Search for the cell housing the specified text and yield its [X, Y] center coordinate. 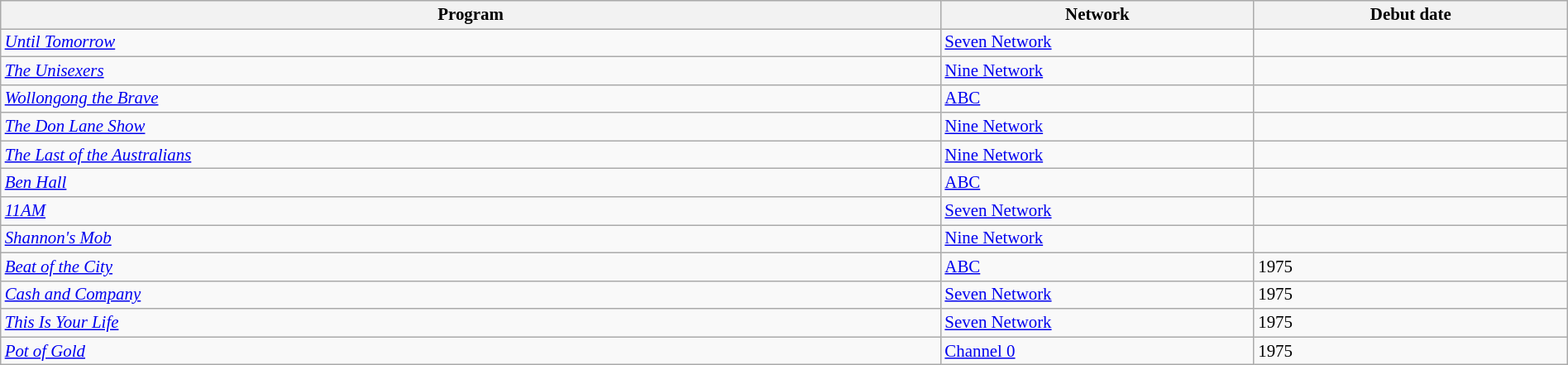
Network [1097, 15]
11AM [471, 211]
Wollongong the Brave [471, 98]
Pot of Gold [471, 351]
Program [471, 15]
Ben Hall [471, 183]
Debut date [1411, 15]
Cash and Company [471, 295]
The Don Lane Show [471, 127]
Channel 0 [1097, 351]
The Unisexers [471, 70]
The Last of the Australians [471, 155]
Until Tomorrow [471, 42]
Beat of the City [471, 267]
This Is Your Life [471, 323]
Shannon's Mob [471, 238]
